Provide the (x, y) coordinate of the cell's center where the given text is located.  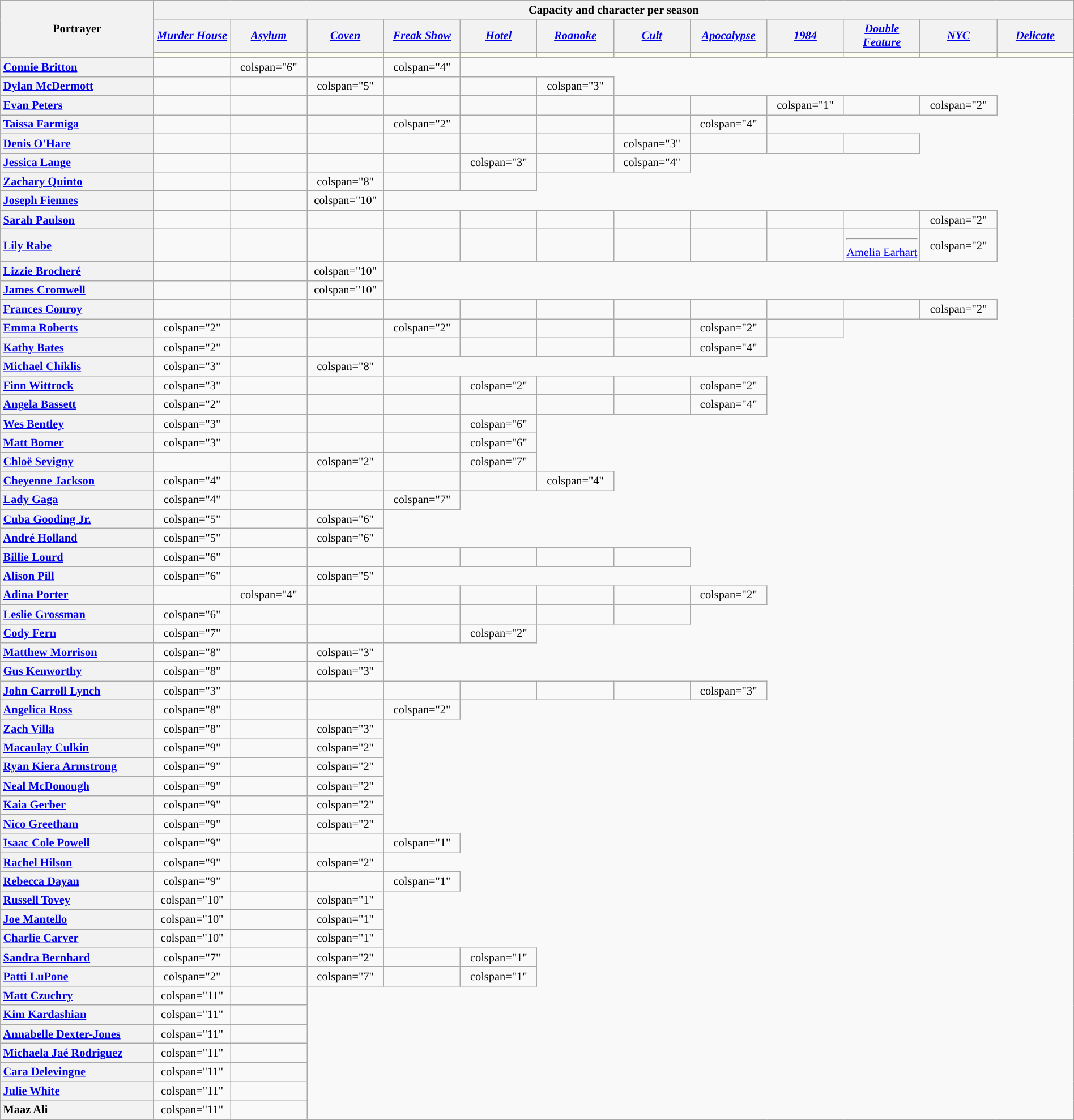
Neal McDonough (77, 786)
André Holland (77, 538)
Apocalypse (728, 36)
James Cromwell (77, 290)
Leslie Grossman (77, 614)
Lily Rabe (77, 245)
John Carroll Lynch (77, 691)
Cody Fern (77, 633)
Dylan McDermott (77, 86)
Michaela Jaé Rodriguez (77, 1053)
Denis O'Hare (77, 143)
Sandra Bernhard (77, 957)
Lizzie Brocheré (77, 271)
Gus Kenworthy (77, 671)
Taissa Farmiga (77, 124)
Matthew Morrison (77, 652)
Murder House (191, 36)
Matt Czuchry (77, 995)
Connie Britton (77, 67)
Billie Lourd (77, 557)
Delicate (1035, 36)
Michael Chiklis (77, 367)
1984 (805, 36)
Amelia Earhart (881, 245)
Evan Peters (77, 105)
Rebecca Dayan (77, 881)
Zachary Quinto (77, 181)
Hotel (498, 36)
Matt Bomer (77, 442)
Finn Wittrock (77, 385)
Ryan Kiera Armstrong (77, 766)
Joseph Fiennes (77, 201)
Frances Conroy (77, 309)
Sarah Paulson (77, 220)
Charlie Carver (77, 938)
Double Feature (881, 36)
Isaac Cole Powell (77, 843)
Kim Kardashian (77, 1015)
Julie White (77, 1091)
Russell Tovey (77, 900)
Annabelle Dexter-Jones (77, 1034)
Adina Porter (77, 595)
Kathy Bates (77, 347)
Freak Show (421, 36)
Emma Roberts (77, 328)
Portrayer (77, 28)
Alison Pill (77, 576)
Asylum (268, 36)
Cuba Gooding Jr. (77, 519)
Cult (651, 36)
Angela Bassett (77, 404)
Joe Mantello (77, 919)
Angelica Ross (77, 709)
Zach Villa (77, 729)
Jessica Lange (77, 163)
Roanoke (576, 36)
Wes Bentley (77, 424)
Kaia Gerber (77, 805)
Rachel Hilson (77, 862)
Maaz Ali (77, 1110)
Cheyenne Jackson (77, 480)
Patti LuPone (77, 977)
Chloë Sevigny (77, 462)
NYC (958, 36)
Coven (346, 36)
Nico Greetham (77, 824)
Capacity and character per season (613, 10)
Cara Delevingne (77, 1072)
Lady Gaga (77, 500)
Macaulay Culkin (77, 748)
